From the cell containing the given text, extract its center point as [X, Y] coordinate. 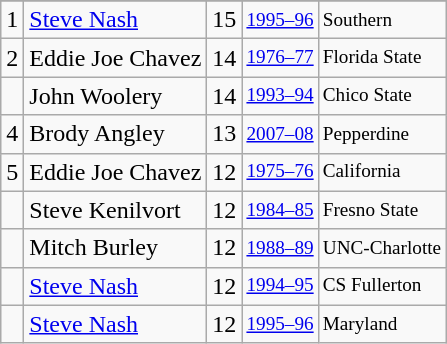
1 [12, 20]
Southern [382, 20]
Brody Angley [116, 134]
1994–95 [280, 286]
John Woolery [116, 96]
13 [224, 134]
1993–94 [280, 96]
1988–89 [280, 248]
15 [224, 20]
Pepperdine [382, 134]
1984–85 [280, 210]
4 [12, 134]
1975–76 [280, 172]
UNC-Charlotte [382, 248]
1976–77 [280, 58]
California [382, 172]
Maryland [382, 324]
5 [12, 172]
2007–08 [280, 134]
CS Fullerton [382, 286]
2 [12, 58]
Steve Kenilvort [116, 210]
Florida State [382, 58]
Fresno State [382, 210]
Mitch Burley [116, 248]
Chico State [382, 96]
